Determine the [X, Y] coordinate at the center of the cell enclosing the given text.  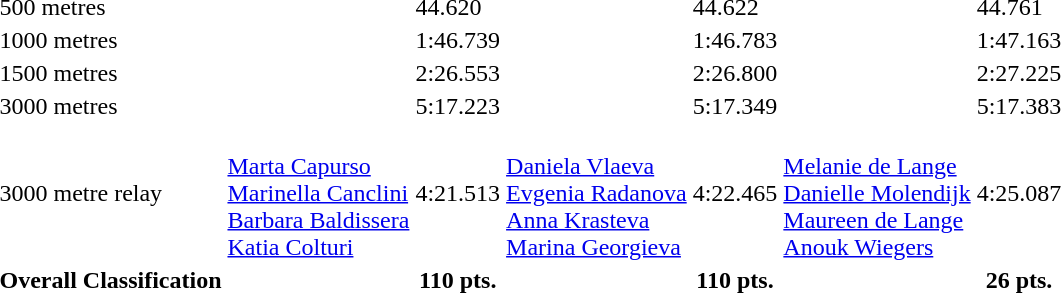
Melanie de LangeDanielle MolendijkMaureen de LangeAnouk Wiegers [877, 193]
5:17.349 [735, 106]
1:46.739 [458, 40]
2:26.553 [458, 73]
5:17.223 [458, 106]
1:46.783 [735, 40]
Marta CapursoMarinella CancliniBarbara BaldisseraKatia Colturi [318, 193]
2:26.800 [735, 73]
4:21.513 [458, 193]
4:22.465 [735, 193]
Daniela VlaevaEvgenia RadanovaAnna KrastevaMarina Georgieva [597, 193]
